Identify which cell holds the provided text, then report its [x, y] central coordinate. 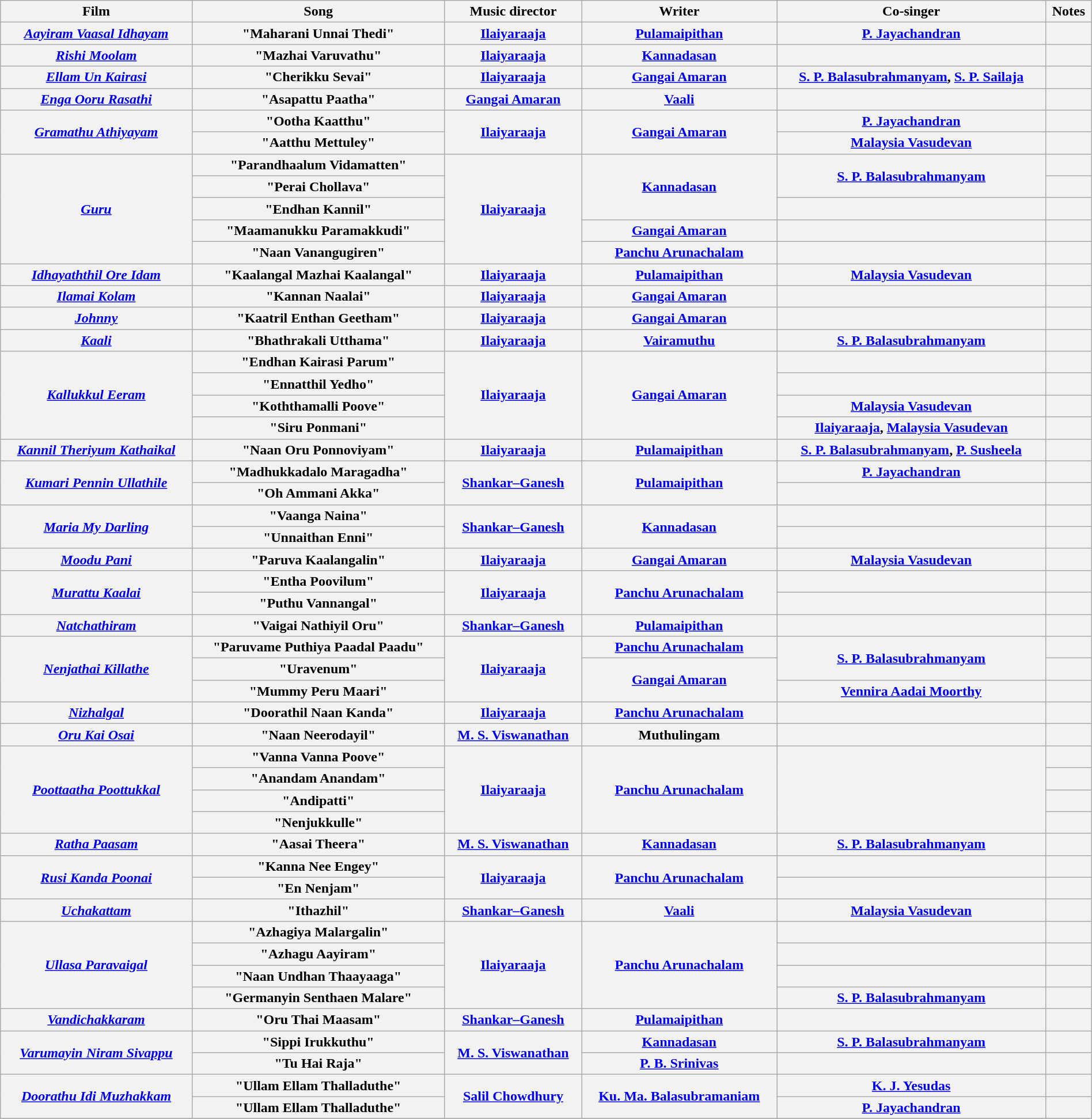
"Aasai Theera" [318, 844]
Nenjathai Killathe [97, 669]
"Naan Neerodayil" [318, 735]
"Oh Ammani Akka" [318, 494]
"Entha Poovilum" [318, 581]
"Kannan Naalai" [318, 297]
P. B. Srinivas [680, 1064]
"Anandam Anandam" [318, 779]
Song [318, 12]
Vairamuthu [680, 340]
"Andipatti" [318, 801]
Kallukkul Eeram [97, 395]
"Vanna Vanna Poove" [318, 757]
"Azhagiya Malargalin" [318, 932]
Ku. Ma. Balasubramaniam [680, 1097]
"Ennatthil Yedho" [318, 384]
"Kanna Nee Engey" [318, 866]
"Vaanga Naina" [318, 515]
Ilamai Kolam [97, 297]
"Endhan Kairasi Parum" [318, 362]
Salil Chowdhury [513, 1097]
Aayiram Vaasal Idhayam [97, 33]
"Mummy Peru Maari" [318, 691]
"Asapattu Paatha" [318, 99]
"Endhan Kannil" [318, 208]
Enga Ooru Rasathi [97, 99]
Ilaiyaraaja, Malaysia Vasudevan [911, 428]
Music director [513, 12]
Rishi Moolam [97, 55]
Notes [1069, 12]
"Oru Thai Maasam" [318, 1020]
"Doorathil Naan Kanda" [318, 713]
"Parandhaalum Vidamatten" [318, 165]
"Kaalangal Mazhai Kaalangal" [318, 275]
"Perai Chollava" [318, 187]
Varumayin Niram Sivappu [97, 1053]
Guru [97, 208]
Ellam Un Kairasi [97, 77]
Uchakattam [97, 910]
"Tu Hai Raja" [318, 1064]
"Kaatril Enthan Geetham" [318, 318]
"Koththamalli Poove" [318, 406]
"Madhukkadalo Maragadha" [318, 472]
"Ootha Kaatthu" [318, 121]
Co-singer [911, 12]
Idhayaththil Ore Idam [97, 275]
"Maharani Unnai Thedi" [318, 33]
"Nenjukkulle" [318, 822]
"Naan Oru Ponnoviyam" [318, 450]
"Vaigai Nathiyil Oru" [318, 625]
"Azhagu Aayiram" [318, 954]
Kannil Theriyum Kathaikal [97, 450]
"Puthu Vannangal" [318, 603]
Rusi Kanda Poonai [97, 877]
Gramathu Athiyayam [97, 132]
S. P. Balasubrahmanyam, P. Susheela [911, 450]
S. P. Balasubrahmanyam, S. P. Sailaja [911, 77]
"Paruva Kaalangalin" [318, 559]
Maria My Darling [97, 526]
Muthulingam [680, 735]
"Germanyin Senthaen Malare" [318, 998]
"Bhathrakali Utthama" [318, 340]
"Maamanukku Paramakkudi" [318, 230]
Poottaatha Poottukkal [97, 790]
Johnny [97, 318]
Nizhalgal [97, 713]
"Unnaithan Enni" [318, 537]
Ullasa Paravaigal [97, 965]
Doorathu Idi Muzhakkam [97, 1097]
Oru Kai Osai [97, 735]
"Siru Ponmani" [318, 428]
Moodu Pani [97, 559]
Natchathiram [97, 625]
Ratha Paasam [97, 844]
"Cherikku Sevai" [318, 77]
"Uravenum" [318, 669]
Vandichakkaram [97, 1020]
"Mazhai Varuvathu" [318, 55]
Murattu Kaalai [97, 592]
"Sippi Irukkuthu" [318, 1042]
Kumari Pennin Ullathile [97, 483]
"Naan Vanangugiren" [318, 252]
Film [97, 12]
Writer [680, 12]
"Paruvame Puthiya Paadal Paadu" [318, 647]
Kaali [97, 340]
"Aatthu Mettuley" [318, 143]
"Naan Undhan Thaayaaga" [318, 976]
K. J. Yesudas [911, 1086]
Vennira Aadai Moorthy [911, 691]
"Ithazhil" [318, 910]
"En Nenjam" [318, 888]
